Find where the given text appears and provide that cell's center as [x, y] coordinate. 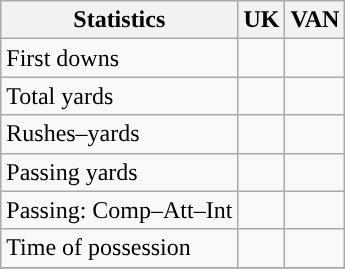
First downs [120, 58]
Passing yards [120, 172]
Total yards [120, 96]
UK [262, 20]
VAN [315, 20]
Statistics [120, 20]
Time of possession [120, 248]
Rushes–yards [120, 134]
Passing: Comp–Att–Int [120, 210]
